Provide the (x, y) coordinate of the cell's center where the given text is located.  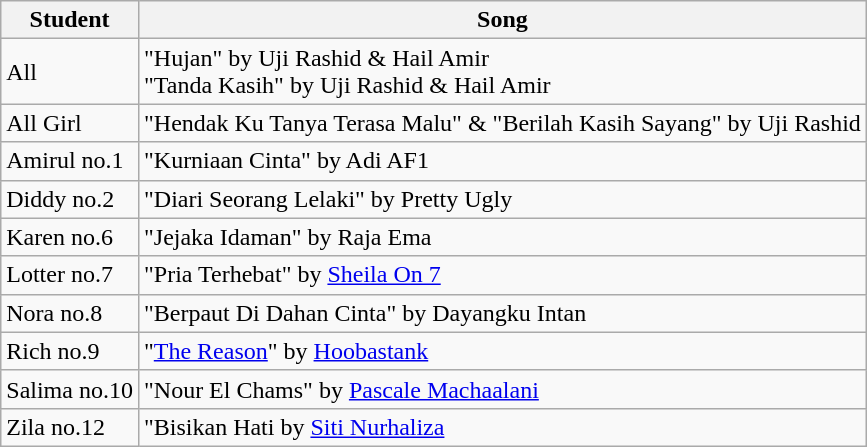
Salima no.10 (70, 389)
Nora no.8 (70, 313)
"Kurniaan Cinta" by Adi AF1 (502, 161)
Rich no.9 (70, 351)
"Bisikan Hati by Siti Nurhaliza (502, 427)
Student (70, 20)
Diddy no.2 (70, 199)
"Jejaka Idaman" by Raja Ema (502, 237)
Amirul no.1 (70, 161)
Lotter no.7 (70, 275)
"Hendak Ku Tanya Terasa Malu" & "Berilah Kasih Sayang" by Uji Rashid (502, 123)
"Pria Terhebat" by Sheila On 7 (502, 275)
"The Reason" by Hoobastank (502, 351)
"Nour El Chams" by Pascale Machaalani (502, 389)
"Hujan" by Uji Rashid & Hail Amir "Tanda Kasih" by Uji Rashid & Hail Amir (502, 72)
Zila no.12 (70, 427)
All Girl (70, 123)
All (70, 72)
"Diari Seorang Lelaki" by Pretty Ugly (502, 199)
Karen no.6 (70, 237)
"Berpaut Di Dahan Cinta" by Dayangku Intan (502, 313)
Song (502, 20)
